Extract the (X, Y) coordinate from the center of the cell holding the provided text.  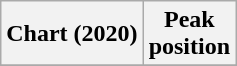
Peakposition (189, 34)
Chart (2020) (72, 34)
